Detect which cell encompasses the target text, then output its [X, Y] center coordinate. 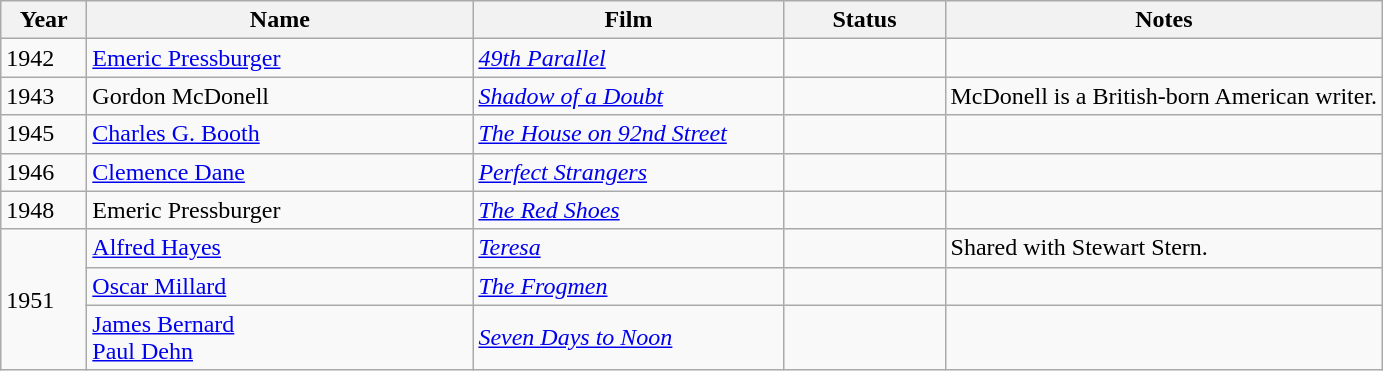
Alfred Hayes [280, 248]
Oscar Millard [280, 286]
Teresa [628, 248]
James BernardPaul Dehn [280, 338]
Status [864, 20]
The Frogmen [628, 286]
The Red Shoes [628, 210]
Notes [1164, 20]
McDonell is a British-born American writer. [1164, 96]
Shared with Stewart Stern. [1164, 248]
Charles G. Booth [280, 134]
Year [44, 20]
Name [280, 20]
49th Parallel [628, 58]
Gordon McDonell [280, 96]
Seven Days to Noon [628, 338]
1945 [44, 134]
1948 [44, 210]
Clemence Dane [280, 172]
1943 [44, 96]
1951 [44, 300]
1942 [44, 58]
1946 [44, 172]
The House on 92nd Street [628, 134]
Perfect Strangers [628, 172]
Shadow of a Doubt [628, 96]
Film [628, 20]
